Extract the [x, y] coordinate from the center of the cell holding the provided text.  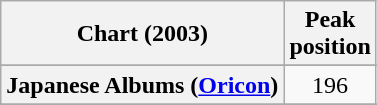
Peakposition [330, 34]
196 [330, 85]
Japanese Albums (Oricon) [142, 85]
Chart (2003) [142, 34]
